Identify which cell holds the provided text, then report its (X, Y) central coordinate. 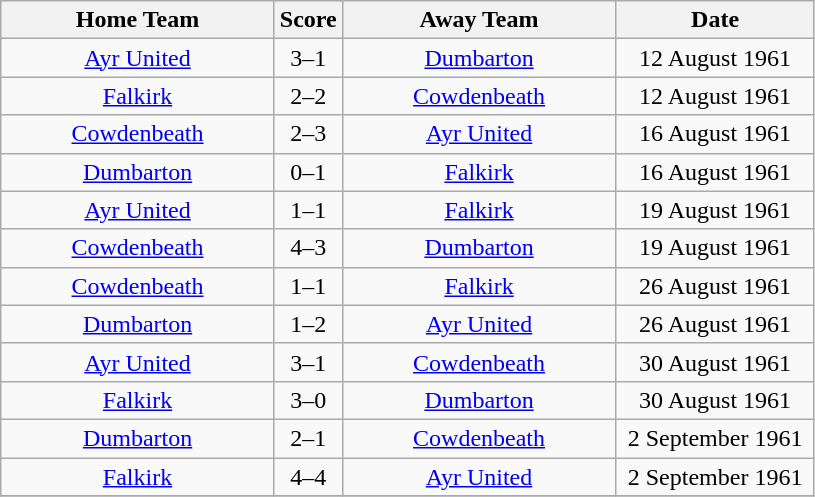
2–3 (308, 134)
4–4 (308, 477)
Score (308, 20)
2–1 (308, 438)
Home Team (138, 20)
1–2 (308, 324)
4–3 (308, 248)
3–0 (308, 400)
Away Team (479, 20)
2–2 (308, 96)
0–1 (308, 172)
Date (716, 20)
